Detect which cell encompasses the target text, then output its (x, y) center coordinate. 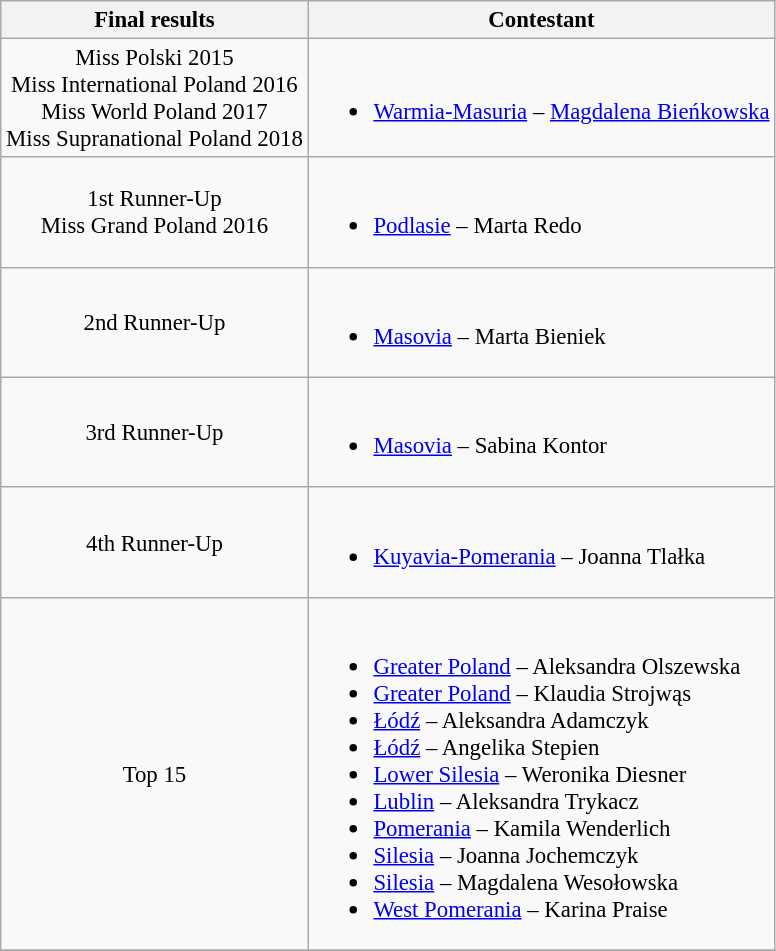
4th Runner-Up (154, 543)
Warmia-Masuria – Magdalena Bieńkowska (542, 98)
Final results (154, 20)
Contestant (542, 20)
Kuyavia-Pomerania – Joanna Tlałka (542, 543)
Podlasie – Marta Redo (542, 212)
Top 15 (154, 774)
2nd Runner-Up (154, 322)
Miss Polski 2015Miss International Poland 2016Miss World Poland 2017Miss Supranational Poland 2018 (154, 98)
3rd Runner-Up (154, 432)
Masovia – Marta Bieniek (542, 322)
1st Runner-UpMiss Grand Poland 2016 (154, 212)
Masovia – Sabina Kontor (542, 432)
